Return (x, y) of the center of cell containing provided text 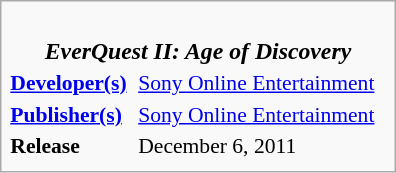
Publisher(s) (72, 114)
December 6, 2011 (262, 146)
Developer(s) (72, 83)
EverQuest II: Age of Discovery (198, 38)
Release (72, 146)
